Capture the cell that displays the provided text and extract its [x, y] central coordinate. 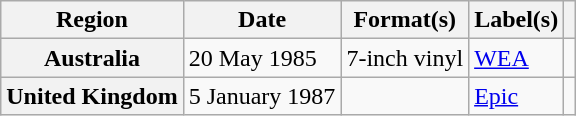
WEA [516, 58]
Label(s) [516, 20]
Australia [92, 58]
5 January 1987 [262, 96]
Epic [516, 96]
United Kingdom [92, 96]
Format(s) [405, 20]
7-inch vinyl [405, 58]
Date [262, 20]
20 May 1985 [262, 58]
Region [92, 20]
